Provide the (X, Y) coordinate of the cell's center where the given text is located.  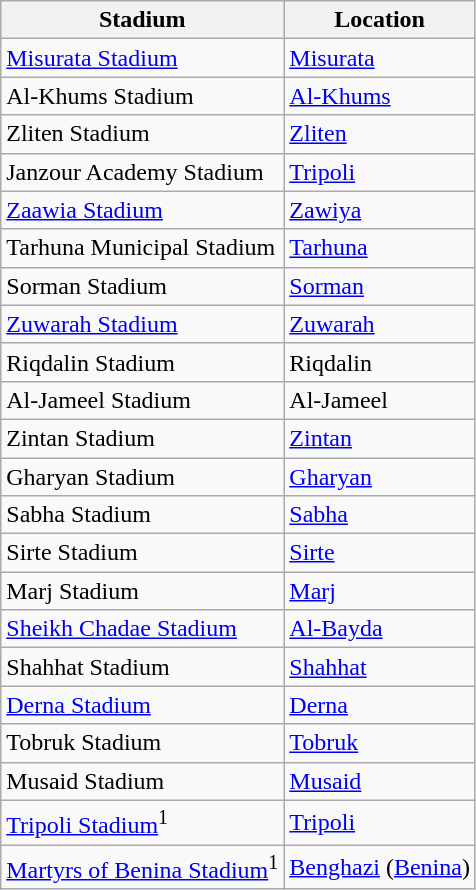
Sirte Stadium (142, 553)
Tobruk (380, 743)
Martyrs of Benina Stadium1 (142, 868)
Tripoli Stadium1 (142, 822)
Derna Stadium (142, 705)
Al-Jameel Stadium (142, 400)
Al-Khums (380, 96)
Al-Khums Stadium (142, 96)
Riqdalin Stadium (142, 362)
Misurata (380, 58)
Gharyan (380, 477)
Marj Stadium (142, 591)
Gharyan Stadium (142, 477)
Stadium (142, 20)
Musaid (380, 781)
Tarhuna Municipal Stadium (142, 248)
Sirte (380, 553)
Zintan (380, 438)
Zuwarah Stadium (142, 324)
Tobruk Stadium (142, 743)
Shahhat Stadium (142, 667)
Sorman Stadium (142, 286)
Sheikh Chadae Stadium (142, 629)
Al-Bayda (380, 629)
Marj (380, 591)
Riqdalin (380, 362)
Zawiya (380, 210)
Zintan Stadium (142, 438)
Al-Jameel (380, 400)
Shahhat (380, 667)
Sorman (380, 286)
Derna (380, 705)
Janzour Academy Stadium (142, 172)
Zuwarah (380, 324)
Location (380, 20)
Zliten Stadium (142, 134)
Benghazi (Benina) (380, 868)
Sabha (380, 515)
Musaid Stadium (142, 781)
Zaawia Stadium (142, 210)
Zliten (380, 134)
Misurata Stadium (142, 58)
Tarhuna (380, 248)
Sabha Stadium (142, 515)
